Capture the cell that displays the provided text and extract its [X, Y] central coordinate. 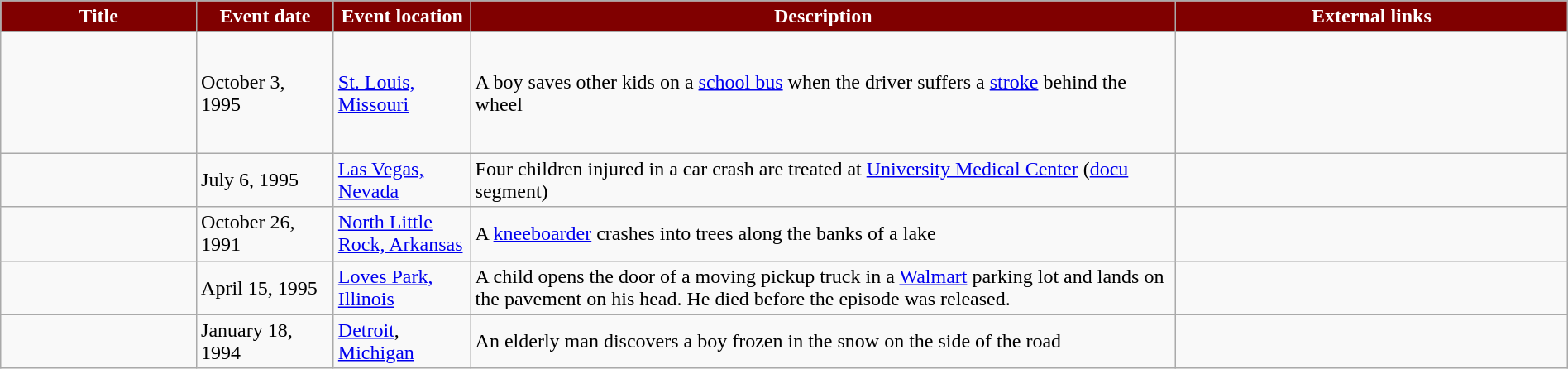
Event location [402, 17]
St. Louis, Missouri [402, 93]
January 18, 1994 [265, 341]
North Little Rock, Arkansas [402, 233]
A boy saves other kids on a school bus when the driver suffers a stroke behind the wheel [824, 93]
External links [1372, 17]
Description [824, 17]
Loves Park, Illinois [402, 288]
Detroit, Michigan [402, 341]
Title [99, 17]
Las Vegas, Nevada [402, 180]
An elderly man discovers a boy frozen in the snow on the side of the road [824, 341]
Four children injured in a car crash are treated at University Medical Center (docu segment) [824, 180]
A kneeboarder crashes into trees along the banks of a lake [824, 233]
July 6, 1995 [265, 180]
Event date [265, 17]
October 3, 1995 [265, 93]
April 15, 1995 [265, 288]
October 26, 1991 [265, 233]
